For the text-containing cell, return its midpoint in (x, y) coordinate format. 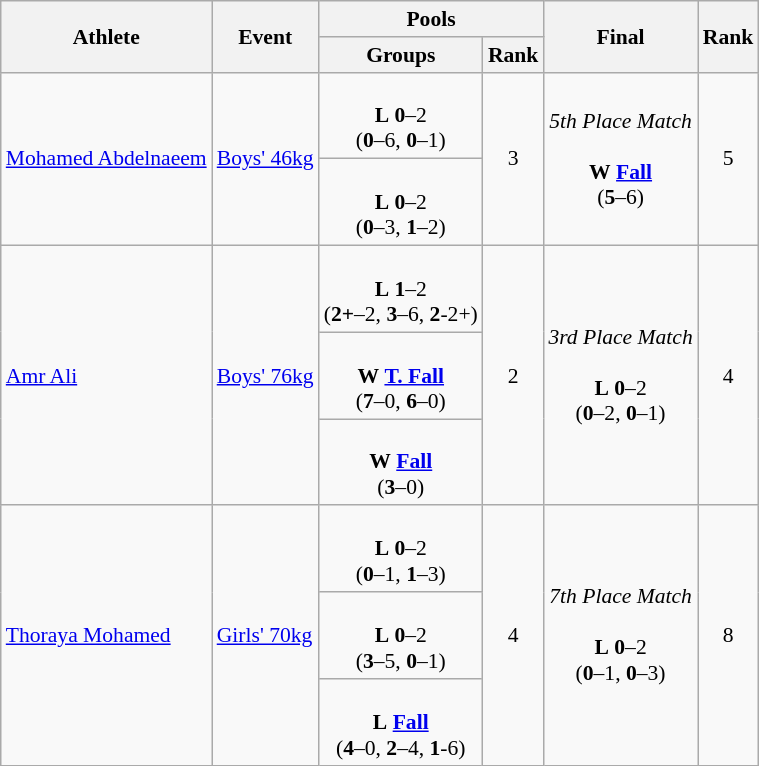
L 0–2(3–5, 0–1) (401, 636)
Thoraya Mohamed (106, 636)
Groups (401, 55)
W Fall(3–0) (401, 462)
Amr Ali (106, 376)
L 0–2(0–3, 1–2) (401, 202)
Boys' 46kg (266, 158)
W T. Fall(7–0, 6–0) (401, 376)
L 1–2(2+–2, 3–6, 2-2+) (401, 290)
Girls' 70kg (266, 636)
3 (514, 158)
L 0–2(0–1, 1–3) (401, 550)
Pools (432, 19)
7th Place MatchL 0–2(0–1, 0–3) (620, 636)
5 (728, 158)
Final (620, 36)
Boys' 76kg (266, 376)
8 (728, 636)
5th Place MatchW Fall(5–6) (620, 158)
L 0–2(0–6, 0–1) (401, 116)
2 (514, 376)
Event (266, 36)
3rd Place MatchL 0–2(0–2, 0–1) (620, 376)
L Fall(4–0, 2–4, 1-6) (401, 722)
Athlete (106, 36)
Mohamed Abdelnaeem (106, 158)
